Output the (x, y) coordinate of the center of the cell containing the given text.  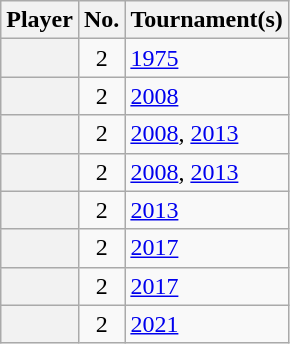
1975 (207, 58)
2008 (207, 96)
2021 (207, 324)
Tournament(s) (207, 20)
No. (101, 20)
Player (40, 20)
2013 (207, 210)
